Scan for the cell matching the given text and deliver its [x, y] coordinate at center. 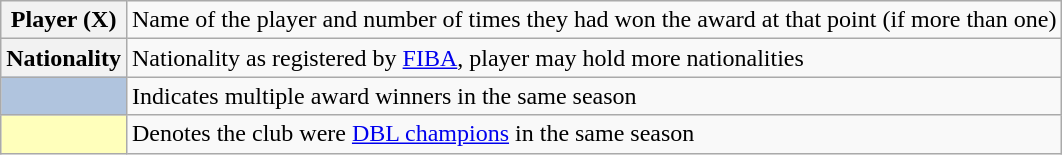
Name of the player and number of times they had won the award at that point (if more than one) [594, 20]
Nationality [64, 58]
Nationality as registered by FIBA, player may hold more nationalities [594, 58]
Indicates multiple award winners in the same season [594, 96]
Denotes the club were DBL champions in the same season [594, 134]
Player (X) [64, 20]
